Provide the [X, Y] coordinate of the cell's center where the given text is located.  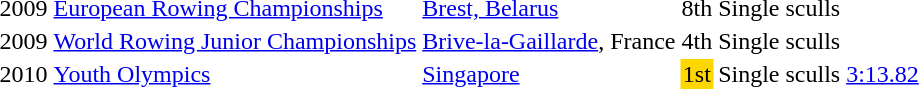
4th [697, 41]
Youth Olympics [235, 74]
World Rowing Junior Championships [235, 41]
Singapore [549, 74]
1st [697, 74]
Brive-la-Gaillarde, France [549, 41]
